Capture the cell that displays the provided text and extract its [x, y] central coordinate. 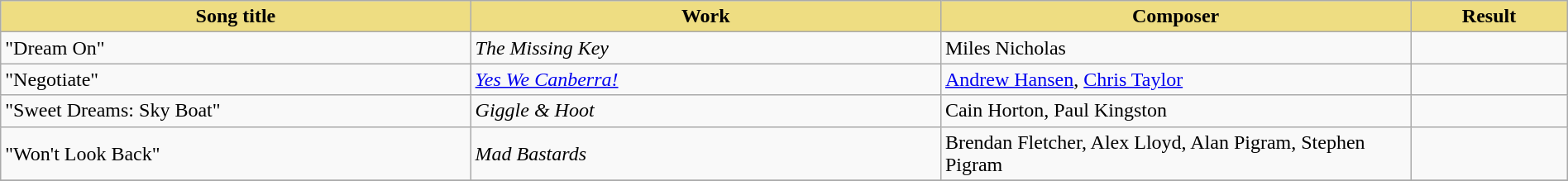
Work [705, 17]
The Missing Key [705, 48]
Miles Nicholas [1175, 48]
"Won't Look Back" [236, 154]
Giggle & Hoot [705, 111]
Brendan Fletcher, Alex Lloyd, Alan Pigram, Stephen Pigram [1175, 154]
"Sweet Dreams: Sky Boat" [236, 111]
"Dream On" [236, 48]
"Negotiate" [236, 79]
Composer [1175, 17]
Andrew Hansen, Chris Taylor [1175, 79]
Cain Horton, Paul Kingston [1175, 111]
Mad Bastards [705, 154]
Result [1489, 17]
Yes We Canberra! [705, 79]
Song title [236, 17]
